Find where the given text appears and provide that cell's center as (X, Y) coordinate. 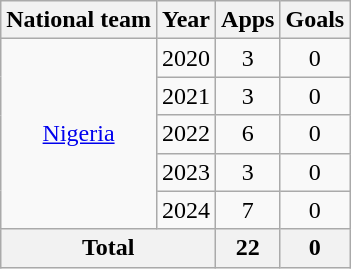
Apps (248, 20)
2023 (186, 172)
22 (248, 248)
7 (248, 210)
Goals (315, 20)
2024 (186, 210)
6 (248, 134)
Year (186, 20)
National team (79, 20)
2022 (186, 134)
Total (108, 248)
2020 (186, 58)
2021 (186, 96)
Nigeria (79, 134)
